Provide the [x, y] coordinate of the cell's center where the given text is located.  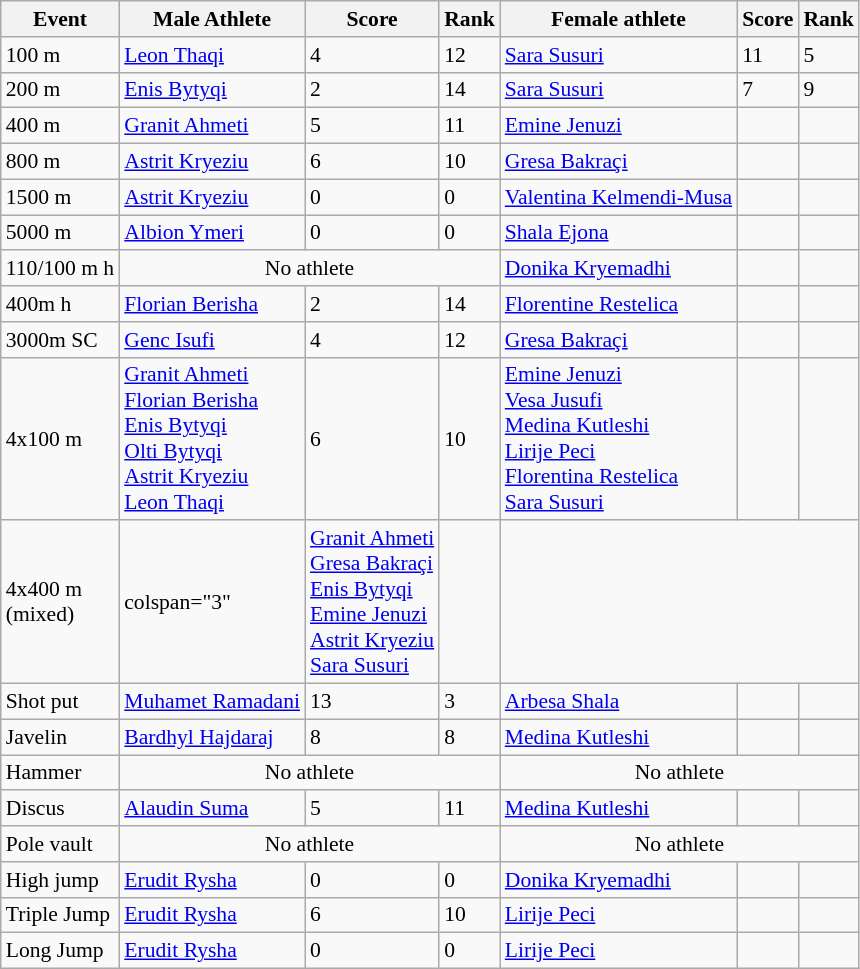
Muhamet Ramadani [212, 702]
Bardhyl Hajdaraj [212, 737]
Florian Berisha [212, 304]
Shot put [60, 702]
Discus [60, 809]
Hammer [60, 773]
9 [828, 90]
Valentina Kelmendi-Musa [618, 197]
110/100 m h [60, 269]
Female athlete [618, 19]
Javelin [60, 737]
Granit AhmetiFlorian BerishaEnis BytyqiOlti BytyqiAstrit KryeziuLeon Thaqi [212, 438]
3000m SC [60, 340]
Granit AhmetiGresa BakraçiEnis BytyqiEmine JenuziAstrit KryeziuSara Susuri [372, 602]
Leon Thaqi [212, 55]
400m h [60, 304]
Alaudin Suma [212, 809]
3 [470, 702]
Shala Ejona [618, 233]
1500 m [60, 197]
Genc Isufi [212, 340]
Granit Ahmeti [212, 126]
Albion Ymeri [212, 233]
Event [60, 19]
Emine Jenuzi [618, 126]
High jump [60, 880]
400 m [60, 126]
4x400 m(mixed) [60, 602]
5000 m [60, 233]
colspan="3" [212, 602]
Emine JenuziVesa JusufiMedina KutleshiLirije PeciFlorentina RestelicaSara Susuri [618, 438]
100 m [60, 55]
13 [372, 702]
Long Jump [60, 951]
Male Athlete [212, 19]
Florentine Restelica [618, 304]
7 [768, 90]
800 m [60, 162]
4x100 m [60, 438]
200 m [60, 90]
Enis Bytyqi [212, 90]
Triple Jump [60, 915]
Pole vault [60, 844]
Arbesa Shala [618, 702]
